Search for the cell housing the specified text and yield its [X, Y] center coordinate. 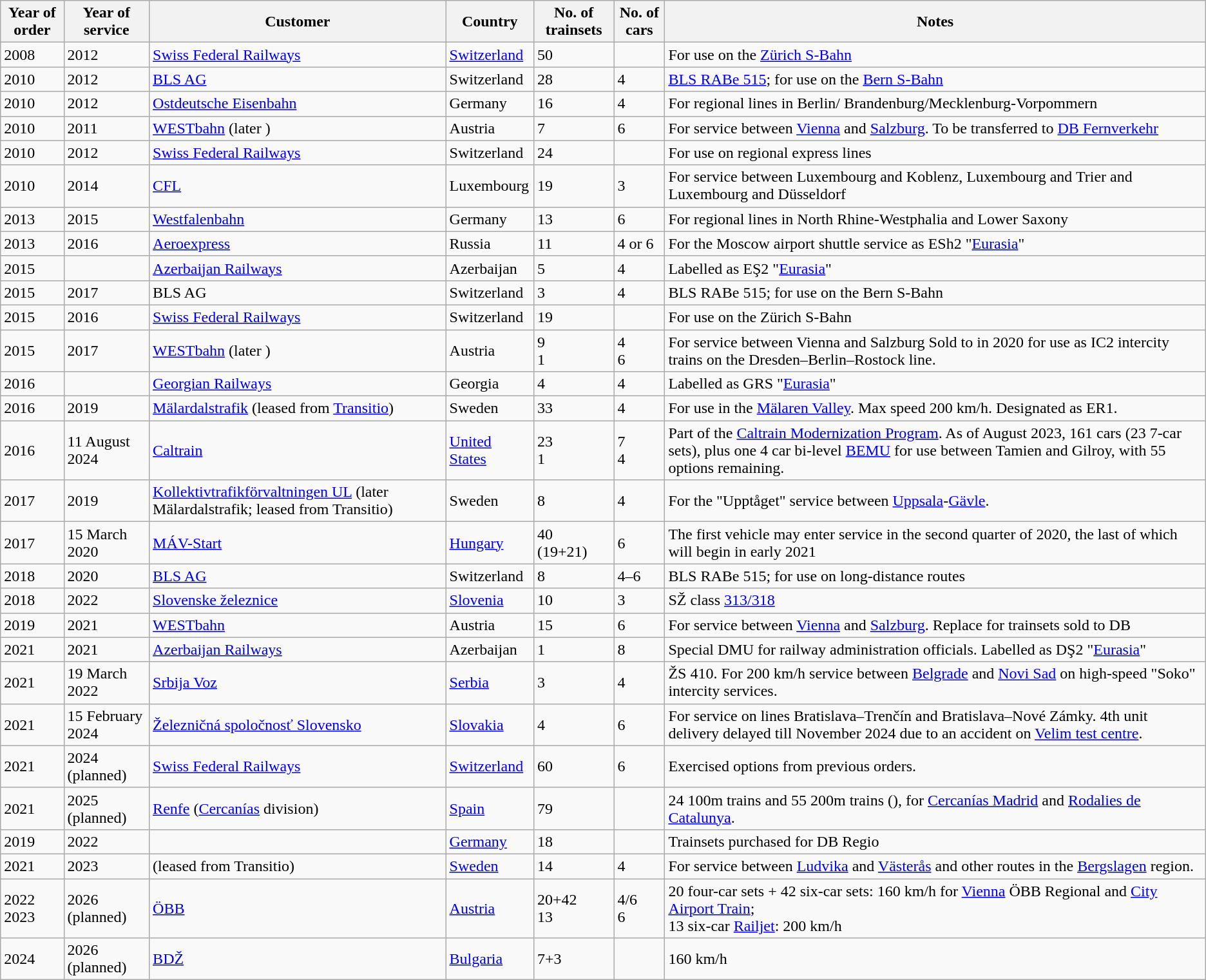
Spain [490, 808]
The first vehicle may enter service in the second quarter of 2020, the last of which will begin in early 2021 [935, 543]
Labelled as GRS "Eurasia" [935, 384]
20 four-car sets + 42 six-car sets: 160 km/h for Vienna ÖBB Regional and City Airport Train;13 six-car Railjet: 200 km/h [935, 908]
Trainsets purchased for DB Regio [935, 841]
15 March 2020 [107, 543]
Železničná spoločnosť Slovensko [298, 724]
For regional lines in Berlin/ Brandenburg/Mecklenburg-Vorpommern [935, 104]
4 or 6 [639, 244]
WESTbahn [298, 625]
Special DMU for railway administration officials. Labelled as DŞ2 "Eurasia" [935, 649]
Slovenske železnice [298, 600]
Russia [490, 244]
20+4213 [574, 908]
46 [639, 351]
Aeroexpress [298, 244]
ÖBB [298, 908]
2020 [107, 576]
79 [574, 808]
For service between Luxembourg and Koblenz, Luxembourg and Trier and Luxembourg and Düsseldorf [935, 186]
Mälardalstrafik (leased from Transitio) [298, 408]
CFL [298, 186]
SŽ class 313/318 [935, 600]
For the "Upptåget" service between Uppsala-Gävle. [935, 501]
Slovakia [490, 724]
11 [574, 244]
15 February 2024 [107, 724]
Exercised options from previous orders. [935, 767]
For service between Vienna and Salzburg. To be transferred to DB Fernverkehr [935, 128]
60 [574, 767]
1 [574, 649]
19 March 2022 [107, 683]
For use in the Mälaren Valley. Max speed 200 km/h. Designated as ER1. [935, 408]
14 [574, 866]
(leased from Transitio) [298, 866]
Notes [935, 22]
Renfe (Cercanías division) [298, 808]
5 [574, 268]
Caltrain [298, 450]
2025 (planned) [107, 808]
24 [574, 153]
ŽS 410. For 200 km/h service between Belgrade and Novi Sad on high-speed "Soko" intercity services. [935, 683]
Ostdeutsche Eisenbahn [298, 104]
2008 [32, 55]
Bulgaria [490, 959]
Georgia [490, 384]
2024 (planned) [107, 767]
Year of service [107, 22]
For service between Vienna and Salzburg Sold to in 2020 for use as IC2 intercity trains on the Dresden–Berlin–Rostock line. [935, 351]
United States [490, 450]
160 km/h [935, 959]
74 [639, 450]
10 [574, 600]
Hungary [490, 543]
231 [574, 450]
For the Moscow airport shuttle service as ESh2 "Eurasia" [935, 244]
Srbija Voz [298, 683]
15 [574, 625]
For service between Vienna and Salzburg. Replace for trainsets sold to DB [935, 625]
Country [490, 22]
For use on regional express lines [935, 153]
Serbia [490, 683]
16 [574, 104]
91 [574, 351]
Kollektivtrafikförvaltningen UL (later Mälardalstrafik; leased from Transitio) [298, 501]
24 100m trains and 55 200m trains (), for Cercanías Madrid and Rodalies de Catalunya. [935, 808]
Westfalenbahn [298, 219]
2011 [107, 128]
BDŽ [298, 959]
Slovenia [490, 600]
4–6 [639, 576]
20222023 [32, 908]
50 [574, 55]
11 August 2024 [107, 450]
40(19+21) [574, 543]
MÁV-Start [298, 543]
No. of cars [639, 22]
BLS RABe 515; for use on long-distance routes [935, 576]
13 [574, 219]
28 [574, 79]
Customer [298, 22]
4/66 [639, 908]
2023 [107, 866]
7 [574, 128]
For regional lines in North Rhine-Westphalia and Lower Saxony [935, 219]
For service between Ludvika and Västerås and other routes in the Bergslagen region. [935, 866]
18 [574, 841]
33 [574, 408]
No. of trainsets [574, 22]
Luxembourg [490, 186]
2024 [32, 959]
2014 [107, 186]
Year of order [32, 22]
Georgian Railways [298, 384]
7+3 [574, 959]
Labelled as EŞ2 "Eurasia" [935, 268]
